Locate the cell with the specified text and output its (X, Y) center coordinate. 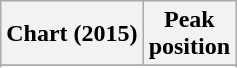
Peak position (189, 34)
Chart (2015) (72, 34)
